Scan for the cell matching the given text and deliver its (x, y) coordinate at center. 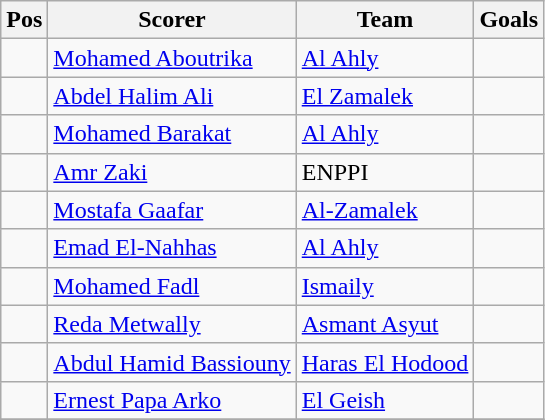
Mostafa Gaafar (172, 210)
Scorer (172, 20)
Pos (24, 20)
Haras El Hodood (385, 362)
El Zamalek (385, 96)
Goals (509, 20)
Asmant Asyut (385, 324)
Ismaily (385, 286)
ENPPI (385, 172)
Abdel Halim Ali (172, 96)
Ernest Papa Arko (172, 400)
Reda Metwally (172, 324)
Mohamed Aboutrika (172, 58)
Amr Zaki (172, 172)
Al-Zamalek (385, 210)
Mohamed Fadl (172, 286)
Mohamed Barakat (172, 134)
Team (385, 20)
Emad El-Nahhas (172, 248)
Abdul Hamid Bassiouny (172, 362)
El Geish (385, 400)
